Output the (x, y) coordinate of the center of the cell containing the given text.  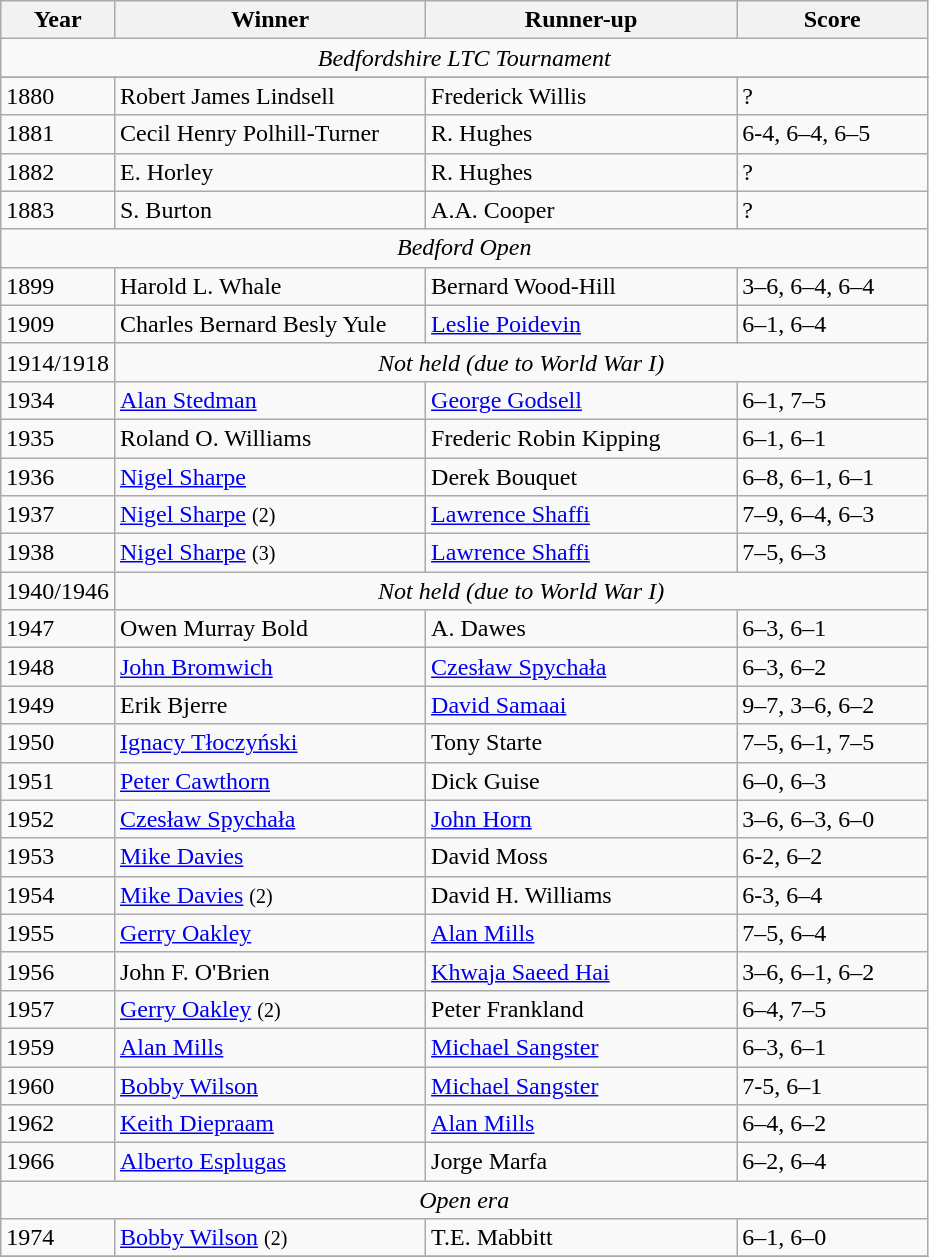
Ignacy Tłoczyński (270, 743)
John Horn (582, 819)
Bedford Open (464, 248)
1960 (58, 1085)
1948 (58, 667)
1954 (58, 895)
7–5, 6–1, 7–5 (832, 743)
Nigel Sharpe (3) (270, 553)
6–0, 6–3 (832, 781)
9–7, 3–6, 6–2 (832, 705)
Peter Frankland (582, 1009)
1936 (58, 477)
Leslie Poidevin (582, 324)
6–8, 6–1, 6–1 (832, 477)
Cecil Henry Polhill-Turner (270, 134)
Robert James Lindsell (270, 96)
Nigel Sharpe (270, 477)
Bedfordshire LTC Tournament (464, 58)
Jorge Marfa (582, 1162)
6–1, 6–0 (832, 1238)
Bobby Wilson (2) (270, 1238)
1974 (58, 1238)
1909 (58, 324)
6–4, 7–5 (832, 1009)
Alberto Esplugas (270, 1162)
Bobby Wilson (270, 1085)
1947 (58, 629)
Harold L. Whale (270, 286)
Year (58, 20)
S. Burton (270, 210)
1949 (58, 705)
1934 (58, 400)
David H. Williams (582, 895)
1951 (58, 781)
1950 (58, 743)
1899 (58, 286)
6-2, 6–2 (832, 857)
Winner (270, 20)
6-3, 6–4 (832, 895)
Frederic Robin Kipping (582, 438)
7-5, 6–1 (832, 1085)
Score (832, 20)
6–1, 6–4 (832, 324)
Open era (464, 1200)
3–6, 6–1, 6–2 (832, 971)
Bernard Wood-Hill (582, 286)
1956 (58, 971)
7–5, 6–3 (832, 553)
1883 (58, 210)
1938 (58, 553)
1955 (58, 933)
John F. O'Brien (270, 971)
6-4, 6–4, 6–5 (832, 134)
Gerry Oakley (270, 933)
3–6, 6–4, 6–4 (832, 286)
Mike Davies (270, 857)
Owen Murray Bold (270, 629)
1952 (58, 819)
3–6, 6–3, 6–0 (832, 819)
Runner-up (582, 20)
6–4, 6–2 (832, 1124)
6–2, 6–4 (832, 1162)
6–1, 7–5 (832, 400)
Gerry Oakley (2) (270, 1009)
1882 (58, 172)
Erik Bjerre (270, 705)
Derek Bouquet (582, 477)
Keith Diepraam (270, 1124)
7–5, 6–4 (832, 933)
David Moss (582, 857)
E. Horley (270, 172)
A. Dawes (582, 629)
6–3, 6–2 (832, 667)
6–1, 6–1 (832, 438)
John Bromwich (270, 667)
1880 (58, 96)
Charles Bernard Besly Yule (270, 324)
1935 (58, 438)
T.E. Mabbitt (582, 1238)
Mike Davies (2) (270, 895)
1937 (58, 515)
Roland O. Williams (270, 438)
7–9, 6–4, 6–3 (832, 515)
Khwaja Saeed Hai (582, 971)
Nigel Sharpe (2) (270, 515)
1962 (58, 1124)
Frederick Willis (582, 96)
1957 (58, 1009)
A.A. Cooper (582, 210)
Peter Cawthorn (270, 781)
1940/1946 (58, 591)
Alan Stedman (270, 400)
Tony Starte (582, 743)
1881 (58, 134)
1953 (58, 857)
1966 (58, 1162)
Dick Guise (582, 781)
David Samaai (582, 705)
1914/1918 (58, 362)
George Godsell (582, 400)
1959 (58, 1047)
